Return the (X, Y) coordinate for the center point of the cell that contains the specified text.  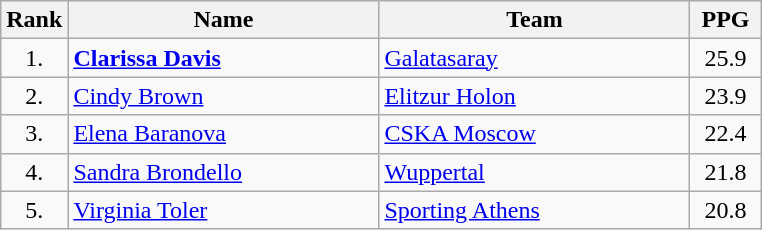
CSKA Moscow (534, 134)
Clarissa Davis (224, 58)
22.4 (726, 134)
Elena Baranova (224, 134)
2. (34, 96)
3. (34, 134)
PPG (726, 20)
Name (224, 20)
Cindy Brown (224, 96)
Virginia Toler (224, 210)
25.9 (726, 58)
Sporting Athens (534, 210)
Team (534, 20)
23.9 (726, 96)
Sandra Brondello (224, 172)
Wuppertal (534, 172)
Rank (34, 20)
5. (34, 210)
Elitzur Holon (534, 96)
20.8 (726, 210)
1. (34, 58)
4. (34, 172)
Galatasaray (534, 58)
21.8 (726, 172)
